Identify which cell holds the provided text, then report its [x, y] central coordinate. 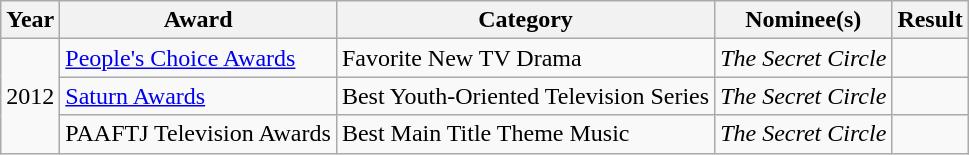
Saturn Awards [198, 96]
People's Choice Awards [198, 58]
PAAFTJ Television Awards [198, 134]
Category [525, 20]
Nominee(s) [804, 20]
2012 [30, 96]
Award [198, 20]
Best Main Title Theme Music [525, 134]
Year [30, 20]
Best Youth-Oriented Television Series [525, 96]
Result [930, 20]
Favorite New TV Drama [525, 58]
